Scan for the cell matching the given text and deliver its [x, y] coordinate at center. 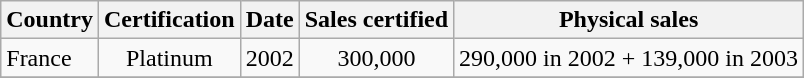
Certification [169, 20]
300,000 [376, 58]
2002 [270, 58]
Physical sales [629, 20]
Date [270, 20]
Country [50, 20]
France [50, 58]
290,000 in 2002 + 139,000 in 2003 [629, 58]
Sales certified [376, 20]
Platinum [169, 58]
